Find where the given text appears and provide that cell's center as (x, y) coordinate. 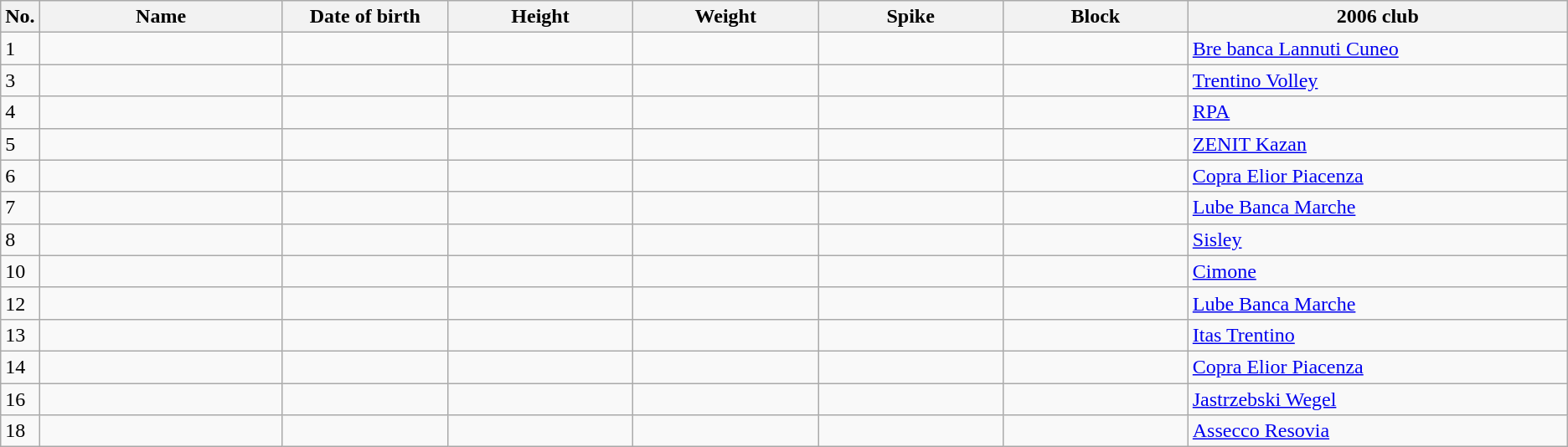
Jastrzebski Wegel (1377, 399)
Spike (911, 17)
Cimone (1377, 271)
5 (20, 144)
13 (20, 335)
Assecco Resovia (1377, 431)
Bre banca Lannuti Cuneo (1377, 49)
Name (161, 17)
Trentino Volley (1377, 80)
12 (20, 303)
8 (20, 239)
Block (1096, 17)
Weight (725, 17)
RPA (1377, 112)
Date of birth (365, 17)
14 (20, 367)
No. (20, 17)
Height (539, 17)
Sisley (1377, 239)
16 (20, 399)
ZENIT Kazan (1377, 144)
2006 club (1377, 17)
7 (20, 208)
1 (20, 49)
10 (20, 271)
18 (20, 431)
Itas Trentino (1377, 335)
4 (20, 112)
3 (20, 80)
6 (20, 176)
